Output the [x, y] coordinate of the center of the cell containing the given text.  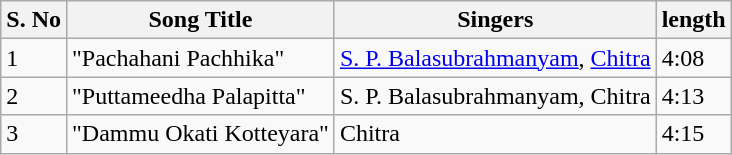
2 [34, 96]
length [694, 20]
4:08 [694, 58]
Singers [495, 20]
"Pachahani Pachhika" [200, 58]
1 [34, 58]
S. No [34, 20]
Chitra [495, 134]
3 [34, 134]
4:15 [694, 134]
"Dammu Okati Kotteyara" [200, 134]
4:13 [694, 96]
"Puttameedha Palapitta" [200, 96]
Song Title [200, 20]
